Identify which cell holds the provided text, then report its (X, Y) central coordinate. 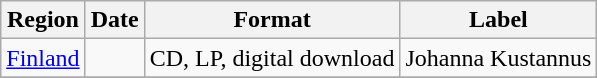
Johanna Kustannus (498, 58)
CD, LP, digital download (272, 58)
Region (43, 20)
Finland (43, 58)
Format (272, 20)
Label (498, 20)
Date (114, 20)
